Output the (x, y) coordinate of the center of the cell containing the given text.  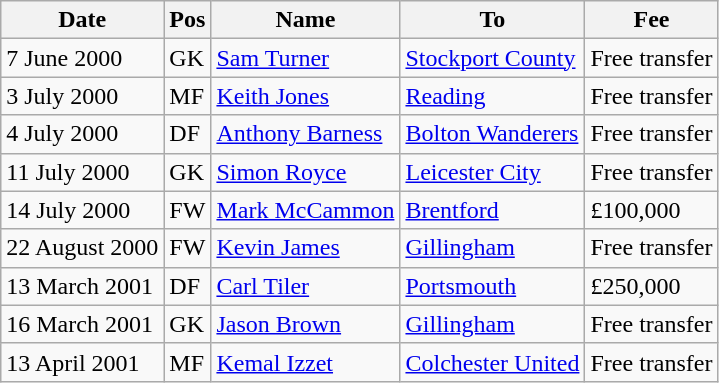
11 July 2000 (82, 172)
Kevin James (306, 248)
16 March 2001 (82, 324)
Colchester United (492, 362)
Sam Turner (306, 58)
Leicester City (492, 172)
£100,000 (652, 210)
Date (82, 20)
Pos (188, 20)
14 July 2000 (82, 210)
Bolton Wanderers (492, 134)
Name (306, 20)
£250,000 (652, 286)
Kemal Izzet (306, 362)
Fee (652, 20)
4 July 2000 (82, 134)
Stockport County (492, 58)
7 June 2000 (82, 58)
Portsmouth (492, 286)
Anthony Barness (306, 134)
13 April 2001 (82, 362)
3 July 2000 (82, 96)
Brentford (492, 210)
To (492, 20)
22 August 2000 (82, 248)
Carl Tiler (306, 286)
Simon Royce (306, 172)
Reading (492, 96)
Keith Jones (306, 96)
Mark McCammon (306, 210)
13 March 2001 (82, 286)
Jason Brown (306, 324)
